Locate the cell with the specified text and output its [x, y] center coordinate. 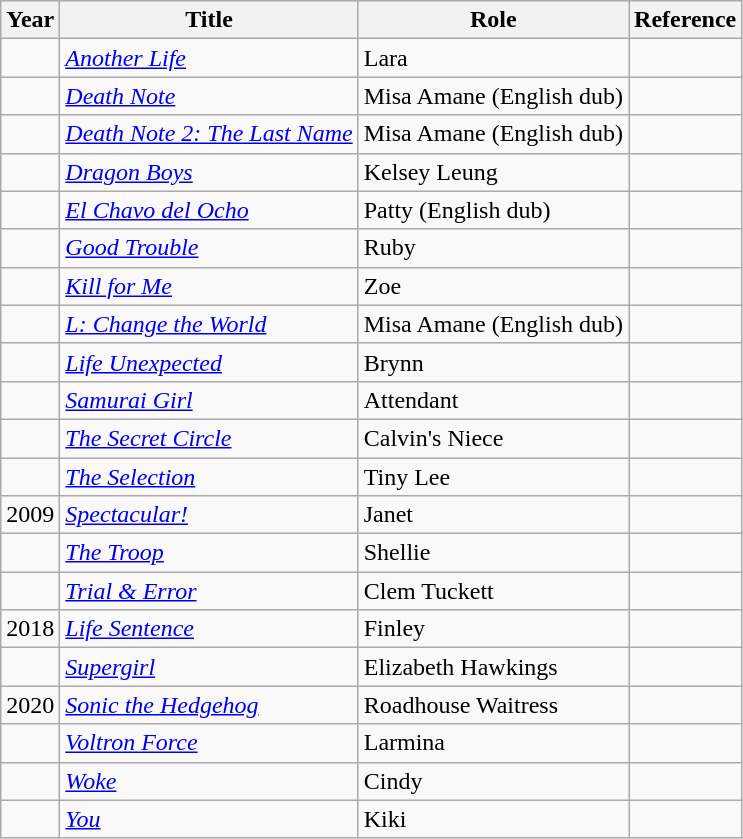
Tiny Lee [493, 477]
Janet [493, 515]
Title [209, 20]
Voltron Force [209, 743]
Sonic the Hedgehog [209, 705]
The Selection [209, 477]
Brynn [493, 362]
Attendant [493, 400]
Life Sentence [209, 629]
Shellie [493, 553]
Another Life [209, 58]
Woke [209, 781]
Calvin's Niece [493, 438]
Reference [686, 20]
2018 [30, 629]
Death Note 2: The Last Name [209, 134]
The Secret Circle [209, 438]
Trial & Error [209, 591]
Cindy [493, 781]
Death Note [209, 96]
2009 [30, 515]
Finley [493, 629]
Kill for Me [209, 286]
Supergirl [209, 667]
Clem Tuckett [493, 591]
Kiki [493, 819]
Larmina [493, 743]
L: Change the World [209, 324]
Life Unexpected [209, 362]
Samurai Girl [209, 400]
Roadhouse Waitress [493, 705]
Year [30, 20]
The Troop [209, 553]
Dragon Boys [209, 172]
Ruby [493, 248]
Role [493, 20]
Good Trouble [209, 248]
Kelsey Leung [493, 172]
Elizabeth Hawkings [493, 667]
You [209, 819]
Patty (English dub) [493, 210]
El Chavo del Ocho [209, 210]
2020 [30, 705]
Zoe [493, 286]
Lara [493, 58]
Spectacular! [209, 515]
